Output the [X, Y] coordinate of the center of the cell containing the given text.  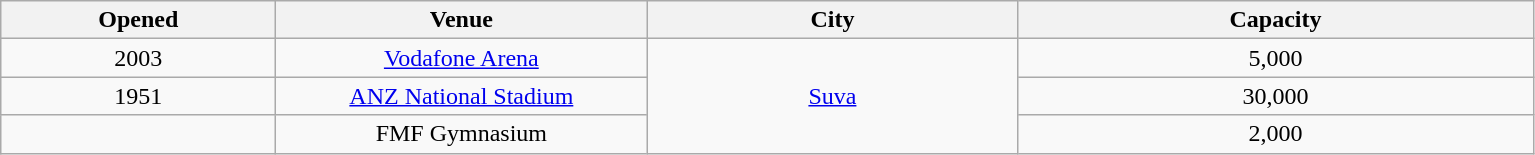
2003 [138, 58]
Venue [462, 20]
ANZ National Stadium [462, 96]
FMF Gymnasium [462, 134]
30,000 [1276, 96]
Vodafone Arena [462, 58]
Suva [832, 96]
1951 [138, 96]
City [832, 20]
Opened [138, 20]
2,000 [1276, 134]
5,000 [1276, 58]
Capacity [1276, 20]
